Provide the [X, Y] coordinate of the cell's center where the given text is located.  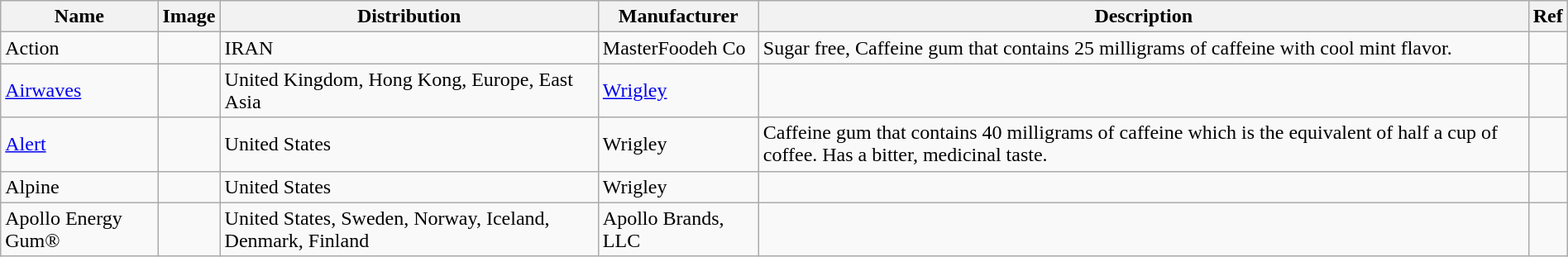
Distribution [409, 17]
Alert [79, 144]
Name [79, 17]
Alpine [79, 187]
Ref [1548, 17]
Manufacturer [678, 17]
Apollo Energy Gum® [79, 230]
Airwaves [79, 91]
IRAN [409, 48]
United Kingdom, Hong Kong, Europe, East Asia [409, 91]
Image [189, 17]
Apollo Brands, LLC [678, 230]
Caffeine gum that contains 40 milligrams of caffeine which is the equivalent of half a cup of coffee. Has a bitter, medicinal taste. [1143, 144]
Sugar free, Caffeine gum that contains 25 milligrams of caffeine with cool mint flavor. [1143, 48]
United States, Sweden, Norway, Iceland, Denmark, Finland [409, 230]
Action [79, 48]
MasterFoodeh Co [678, 48]
Description [1143, 17]
